Extract the [X, Y] coordinate from the center of the cell holding the provided text.  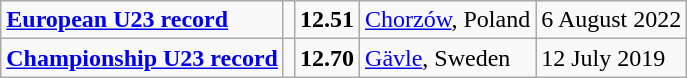
European U23 record [142, 20]
Championship U23 record [142, 58]
6 August 2022 [612, 20]
Chorzów, Poland [448, 20]
12 July 2019 [612, 58]
12.51 [326, 20]
12.70 [326, 58]
Gävle, Sweden [448, 58]
